Locate the cell with the specified text and output its (X, Y) center coordinate. 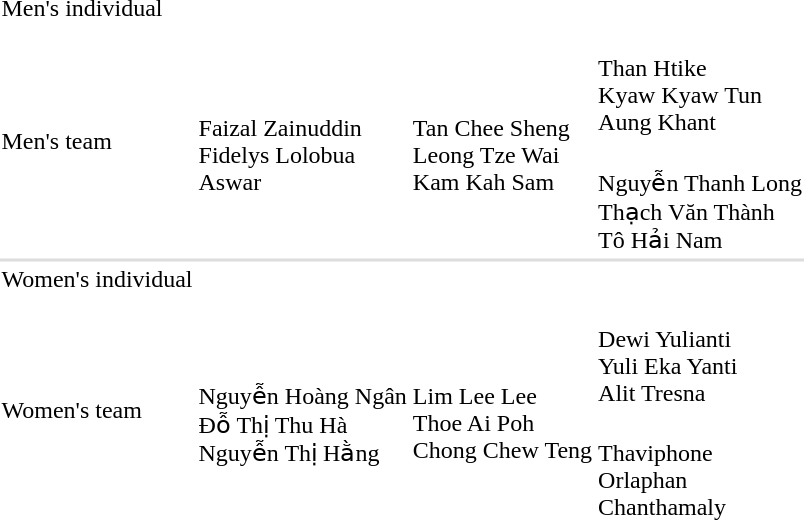
Women's individual (97, 279)
Faizal ZainuddinFidelys LolobuaAswar (302, 141)
Men's team (97, 141)
Tan Chee ShengLeong Tze WaiKam Kah Sam (502, 141)
Nguyễn Thanh LongThạch Văn ThànhTô Hải Nam (700, 198)
Dewi YuliantiYuli Eka YantiAlit Tresna (700, 354)
Than HtikeKyaw Kyaw TunAung Khant (700, 82)
